Capture the cell that displays the provided text and extract its [X, Y] central coordinate. 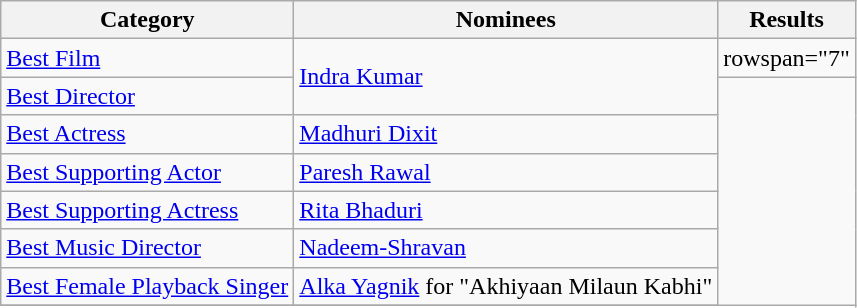
Best Female Playback Singer [148, 286]
Rita Bhaduri [506, 210]
Best Supporting Actor [148, 172]
Results [787, 20]
Madhuri Dixit [506, 134]
rowspan="7" [787, 58]
Nadeem-Shravan [506, 248]
Best Director [148, 96]
Best Film [148, 58]
Nominees [506, 20]
Paresh Rawal [506, 172]
Alka Yagnik for "Akhiyaan Milaun Kabhi" [506, 286]
Category [148, 20]
Best Music Director [148, 248]
Best Actress [148, 134]
Best Supporting Actress [148, 210]
Indra Kumar [506, 77]
